Capture the cell that displays the provided text and extract its (x, y) central coordinate. 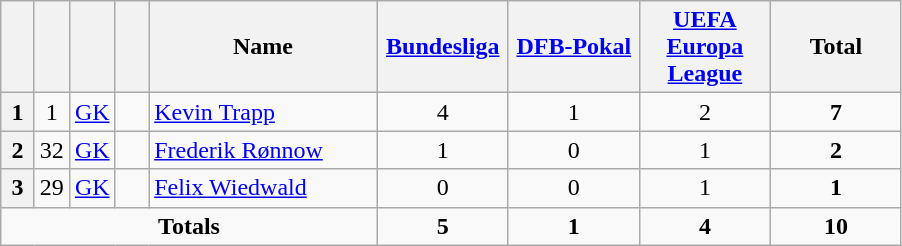
3 (18, 188)
7 (836, 112)
DFB-Pokal (574, 47)
Bundesliga (442, 47)
10 (836, 226)
32 (52, 150)
UEFA Europa League (704, 47)
Totals (189, 226)
29 (52, 188)
Kevin Trapp (264, 112)
Name (264, 47)
Felix Wiedwald (264, 188)
5 (442, 226)
Frederik Rønnow (264, 150)
Total (836, 47)
